For the text-containing cell, return its midpoint in (x, y) coordinate format. 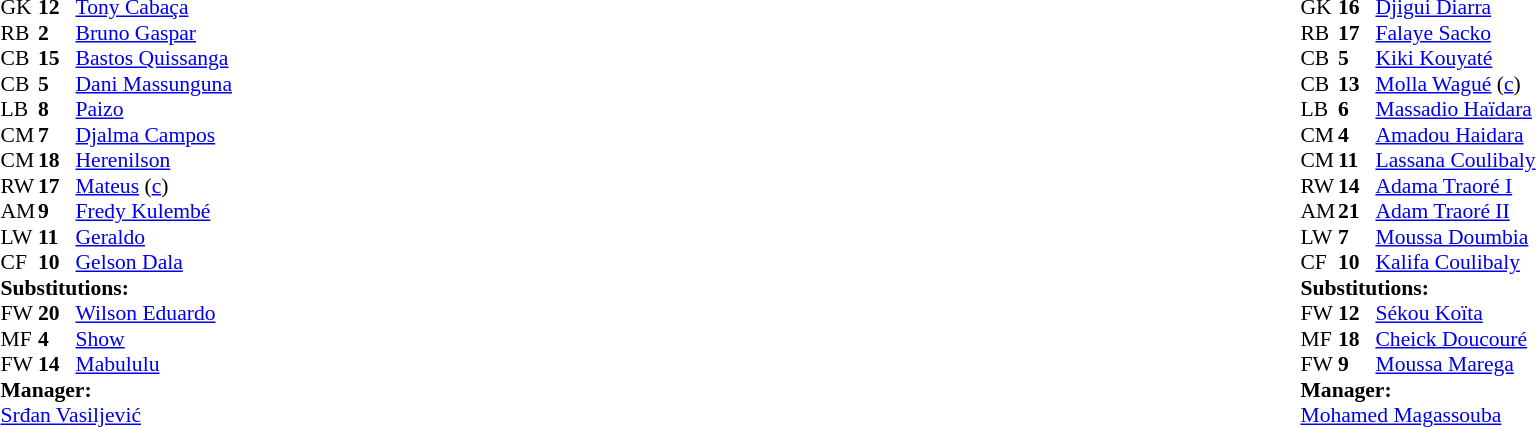
Gelson Dala (154, 263)
21 (1357, 211)
Wilson Eduardo (154, 313)
12 (1357, 313)
Massadio Haïdara (1455, 109)
Adama Traoré I (1455, 186)
Falaye Sacko (1455, 33)
Herenilson (154, 161)
Show (154, 339)
20 (57, 313)
8 (57, 109)
Adam Traoré II (1455, 211)
Kalifa Coulibaly (1455, 263)
Cheick Doucouré (1455, 339)
Sékou Koïta (1455, 313)
Lassana Coulibaly (1455, 161)
13 (1357, 84)
Moussa Marega (1455, 365)
Fredy Kulembé (154, 211)
Amadou Haidara (1455, 135)
2 (57, 33)
Geraldo (154, 237)
15 (57, 59)
Paizo (154, 109)
Djalma Campos (154, 135)
Mateus (c) (154, 186)
6 (1357, 109)
Kiki Kouyaté (1455, 59)
Molla Wagué (c) (1455, 84)
Dani Massunguna (154, 84)
Bastos Quissanga (154, 59)
Mabululu (154, 365)
Bruno Gaspar (154, 33)
Moussa Doumbia (1455, 237)
